Capture the cell that displays the provided text and extract its (x, y) central coordinate. 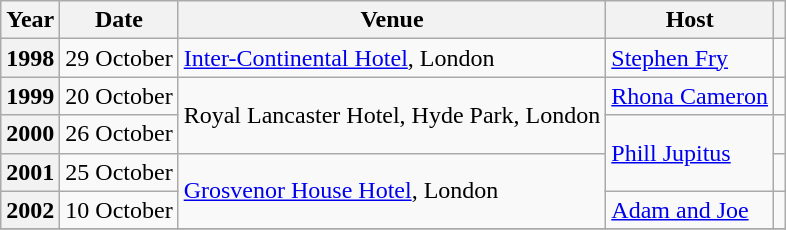
Grosvenor House Hotel, London (392, 191)
Year (30, 20)
20 October (119, 96)
10 October (119, 210)
2002 (30, 210)
Adam and Joe (690, 210)
Host (690, 20)
Royal Lancaster Hotel, Hyde Park, London (392, 115)
Stephen Fry (690, 58)
Date (119, 20)
2000 (30, 134)
Phill Jupitus (690, 153)
29 October (119, 58)
2001 (30, 172)
Inter-Continental Hotel, London (392, 58)
Rhona Cameron (690, 96)
1998 (30, 58)
26 October (119, 134)
Venue (392, 20)
1999 (30, 96)
25 October (119, 172)
